For the text-containing cell, return its midpoint in (X, Y) coordinate format. 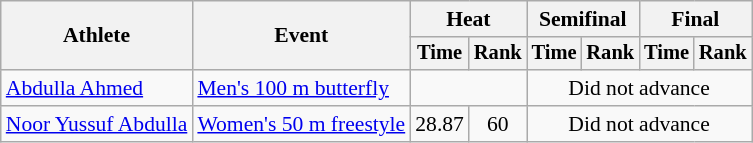
Noor Yussuf Abdulla (97, 124)
Final (695, 19)
28.87 (440, 124)
60 (498, 124)
Women's 50 m freestyle (301, 124)
Semifinal (583, 19)
Abdulla Ahmed (97, 88)
Event (301, 36)
Heat (468, 19)
Men's 100 m butterfly (301, 88)
Athlete (97, 36)
